Detect which cell encompasses the target text, then output its (X, Y) center coordinate. 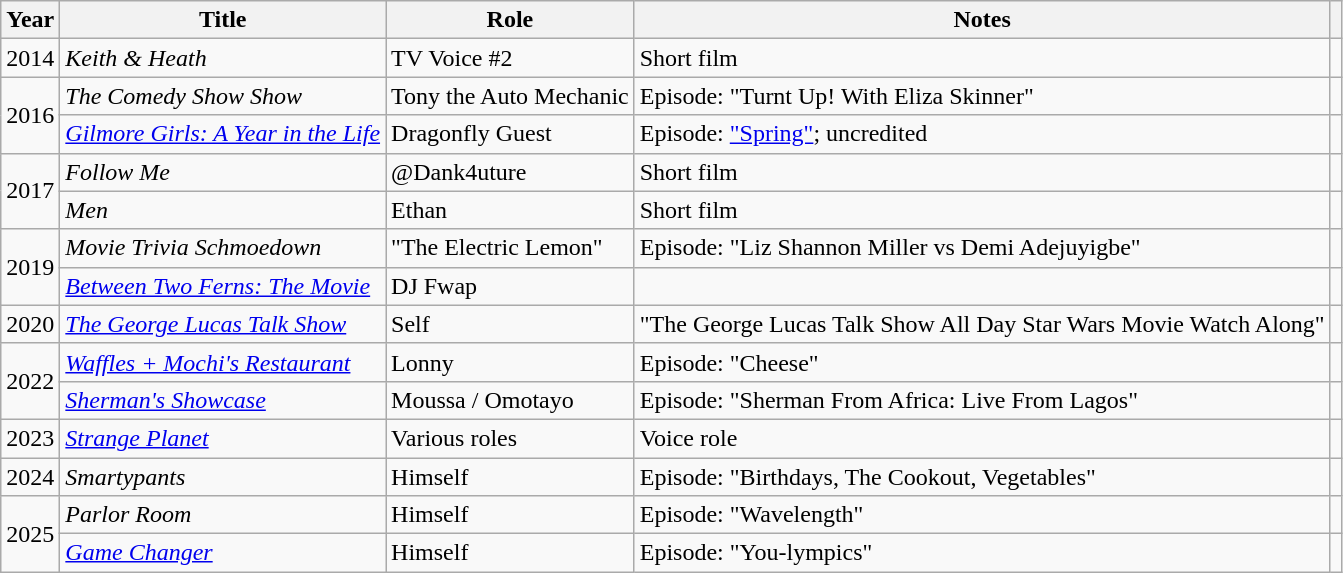
Role (510, 20)
Tony the Auto Mechanic (510, 96)
Episode: "Cheese" (982, 362)
Sherman's Showcase (223, 400)
Episode: "Turnt Up! With Eliza Skinner" (982, 96)
Keith & Heath (223, 58)
2024 (30, 477)
Episode: "Birthdays, The Cookout, Vegetables" (982, 477)
Dragonfly Guest (510, 134)
The Comedy Show Show (223, 96)
Game Changer (223, 553)
Episode: "Spring"; uncredited (982, 134)
2019 (30, 267)
Episode: "Liz Shannon Miller vs Demi Adejuyigbe" (982, 248)
Moussa / Omotayo (510, 400)
2023 (30, 438)
Lonny (510, 362)
Voice role (982, 438)
Various roles (510, 438)
Strange Planet (223, 438)
Men (223, 210)
"The George Lucas Talk Show All Day Star Wars Movie Watch Along" (982, 324)
Episode: "You-lympics" (982, 553)
Episode: "Sherman From Africa: Live From Lagos" (982, 400)
TV Voice #2 (510, 58)
2025 (30, 534)
Smartypants (223, 477)
Year (30, 20)
2017 (30, 191)
Follow Me (223, 172)
2014 (30, 58)
Title (223, 20)
"The Electric Lemon" (510, 248)
2020 (30, 324)
Between Two Ferns: The Movie (223, 286)
Gilmore Girls: A Year in the Life (223, 134)
2022 (30, 381)
DJ Fwap (510, 286)
Movie Trivia Schmoedown (223, 248)
Self (510, 324)
@Dank4uture (510, 172)
Parlor Room (223, 515)
Ethan (510, 210)
2016 (30, 115)
The George Lucas Talk Show (223, 324)
Waffles + Mochi's Restaurant (223, 362)
Notes (982, 20)
Episode: "Wavelength" (982, 515)
